Extract the (X, Y) coordinate from the center of the cell holding the provided text.  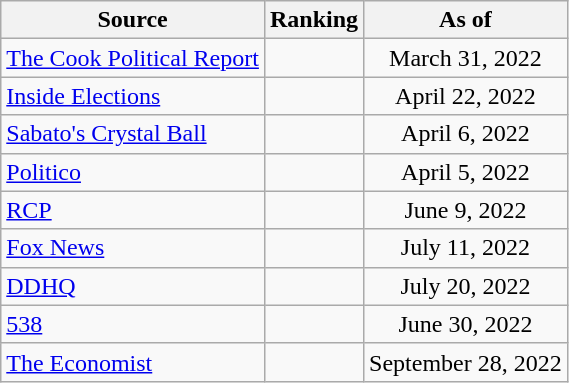
Fox News (133, 248)
April 22, 2022 (466, 96)
As of (466, 20)
April 5, 2022 (466, 172)
September 28, 2022 (466, 362)
538 (133, 324)
Inside Elections (133, 96)
July 11, 2022 (466, 248)
Ranking (314, 20)
Politico (133, 172)
DDHQ (133, 286)
July 20, 2022 (466, 286)
Sabato's Crystal Ball (133, 134)
April 6, 2022 (466, 134)
RCP (133, 210)
Source (133, 20)
June 30, 2022 (466, 324)
March 31, 2022 (466, 58)
The Economist (133, 362)
June 9, 2022 (466, 210)
The Cook Political Report (133, 58)
